Scan for the cell matching the given text and deliver its [x, y] coordinate at center. 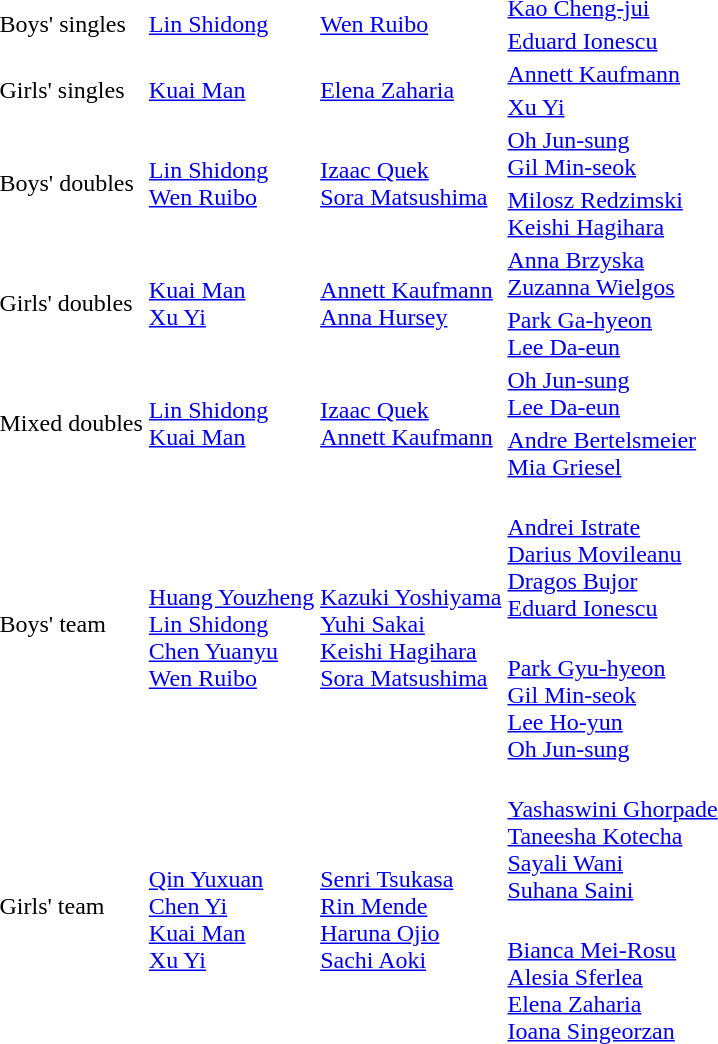
Kuai Man [231, 90]
Izaac Quek Sora Matsushima [411, 184]
Kazuki YoshiyamaYuhi SakaiKeishi HagiharaSora Matsushima [411, 624]
Lin Shidong Wen Ruibo [231, 184]
Annett Kaufmann Anna Hursey [411, 304]
Lin Shidong Kuai Man [231, 424]
Elena Zaharia [411, 90]
Izaac Quek Annett Kaufmann [411, 424]
Huang YouzhengLin ShidongChen YuanyuWen Ruibo [231, 624]
Kuai Man Xu Yi [231, 304]
